Return the [X, Y] coordinate for the center point of the cell that contains the specified text.  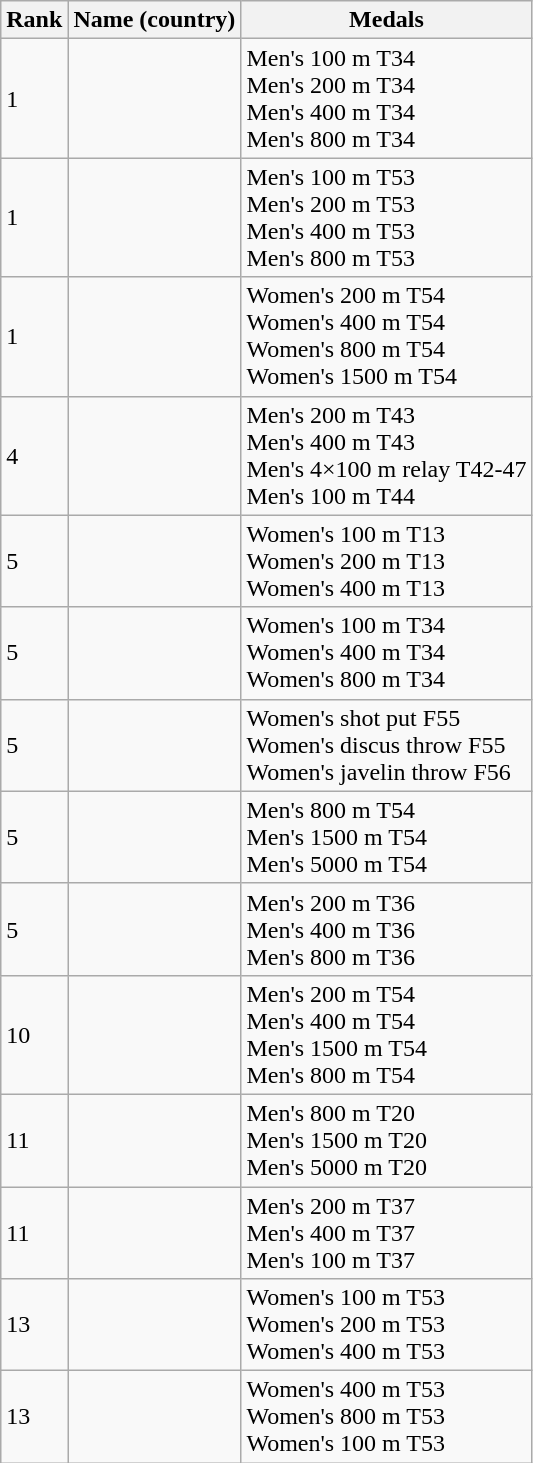
Name (country) [154, 20]
4 [34, 456]
Medals [386, 20]
Men's 800 m T54 Men's 1500 m T54 Men's 5000 m T54 [386, 837]
Men's 200 m T43 Men's 400 m T43 Men's 4×100 m relay T42-47 Men's 100 m T44 [386, 456]
Men's 100 m T53 Men's 200 m T53 Men's 400 m T53 Men's 800 m T53 [386, 218]
Men's 800 m T20 Men's 1500 m T20 Men's 5000 m T20 [386, 1140]
Women's 100 m T13 Women's 200 m T13 Women's 400 m T13 [386, 561]
10 [34, 1034]
Women's 100 m T53 Women's 200 m T53 Women's 400 m T53 [386, 1325]
Men's 100 m T34 Men's 200 m T34 Men's 400 m T34 Men's 800 m T34 [386, 98]
Rank [34, 20]
Women's 200 m T54 Women's 400 m T54 Women's 800 m T54 Women's 1500 m T54 [386, 336]
Men's 200 m T36 Men's 400 m T36 Men's 800 m T36 [386, 929]
Women's shot put F55 Women's discus throw F55 Women's javelin throw F56 [386, 745]
Men's 200 m T54 Men's 400 m T54 Men's 1500 m T54 Men's 800 m T54 [386, 1034]
Women's 400 m T53 Women's 800 m T53 Women's 100 m T53 [386, 1417]
Men's 200 m T37 Men's 400 m T37 Men's 100 m T37 [386, 1232]
Women's 100 m T34 Women's 400 m T34 Women's 800 m T34 [386, 653]
